Return [x, y] of the center of cell containing provided text 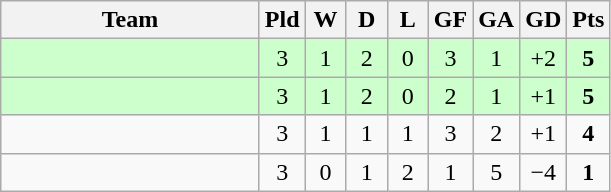
Pld [282, 20]
Team [130, 20]
GA [496, 20]
GD [544, 20]
Pts [588, 20]
4 [588, 134]
D [366, 20]
GF [450, 20]
−4 [544, 172]
W [326, 20]
+2 [544, 58]
L [408, 20]
